From the cell containing the given text, extract its center point as (x, y) coordinate. 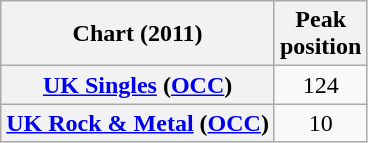
UK Rock & Metal (OCC) (138, 123)
Peakposition (320, 34)
10 (320, 123)
124 (320, 85)
UK Singles (OCC) (138, 85)
Chart (2011) (138, 34)
